Determine the (X, Y) coordinate at the center of the cell enclosing the given text.  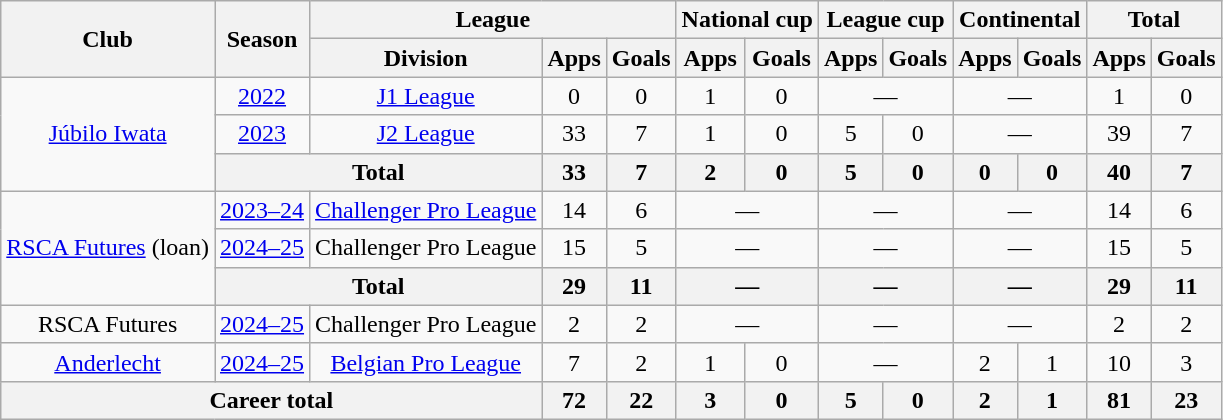
72 (574, 400)
Belgian Pro League (426, 362)
10 (1119, 362)
2023 (262, 134)
Anderlecht (108, 362)
23 (1186, 400)
Continental (1020, 20)
J1 League (426, 96)
League cup (885, 20)
Júbilo Iwata (108, 134)
39 (1119, 134)
Career total (272, 400)
Division (426, 58)
22 (641, 400)
Club (108, 39)
40 (1119, 172)
2022 (262, 96)
National cup (747, 20)
Season (262, 39)
J2 League (426, 134)
81 (1119, 400)
League (493, 20)
RSCA Futures (loan) (108, 248)
2023–24 (262, 210)
RSCA Futures (108, 324)
